Scan for the cell matching the given text and deliver its (x, y) coordinate at center. 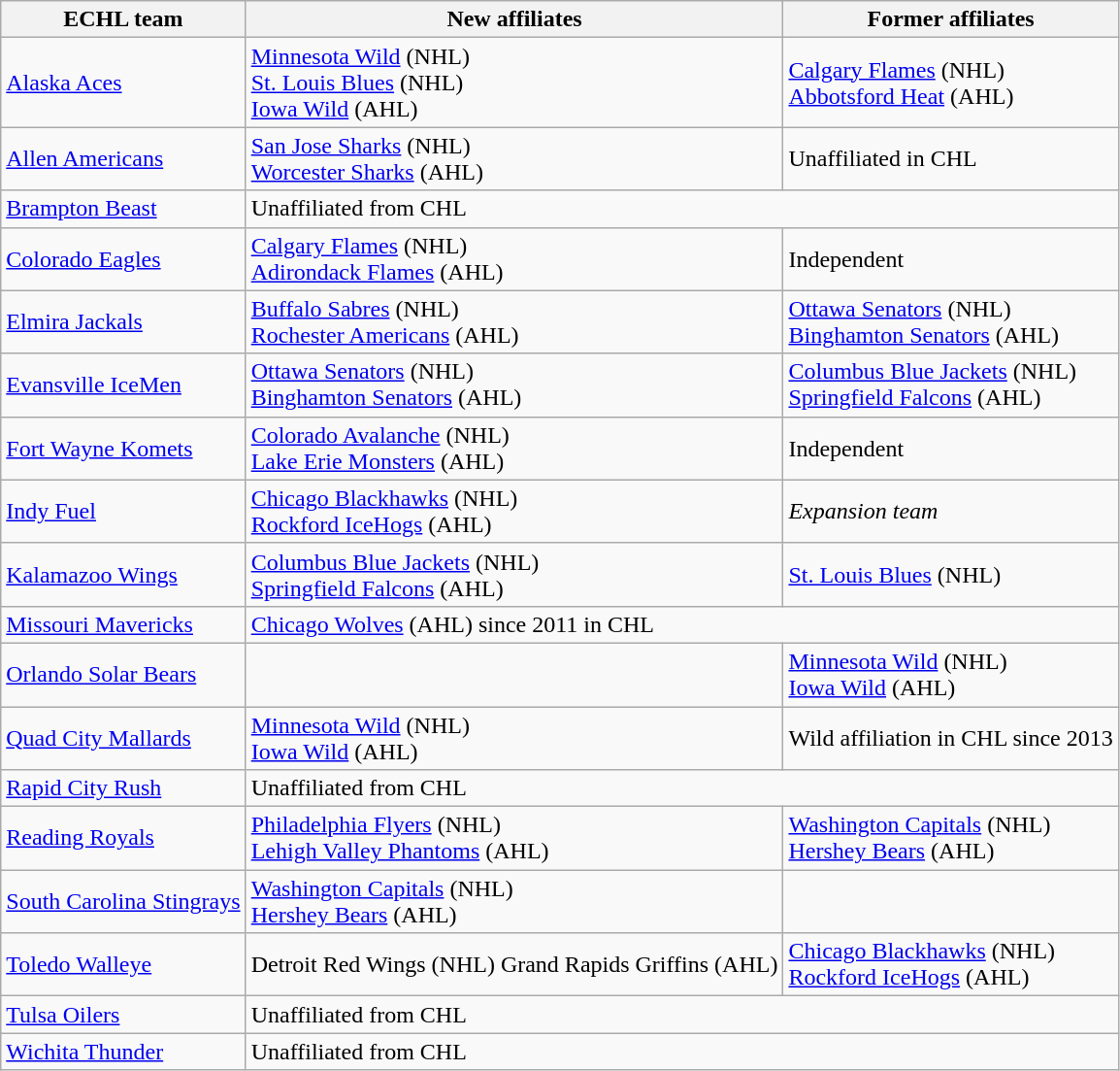
Buffalo Sabres (NHL)Rochester Americans (AHL) (514, 322)
Evansville IceMen (123, 385)
Wichita Thunder (123, 1052)
Orlando Solar Bears (123, 674)
Fort Wayne Komets (123, 449)
Kalamazoo Wings (123, 575)
Wild affiliation in CHL since 2013 (951, 738)
Alaska Aces (123, 83)
Minnesota Wild (NHL)St. Louis Blues (NHL)Iowa Wild (AHL) (514, 83)
Colorado Eagles (123, 258)
Reading Royals (123, 839)
Rapid City Rush (123, 788)
Calgary Flames (NHL)Adirondack Flames (AHL) (514, 258)
Indy Fuel (123, 511)
Expansion team (951, 511)
Tulsa Oilers (123, 1015)
Colorado Avalanche (NHL)Lake Erie Monsters (AHL) (514, 449)
Allen Americans (123, 159)
Quad City Mallards (123, 738)
Calgary Flames (NHL)Abbotsford Heat (AHL) (951, 83)
Missouri Mavericks (123, 624)
St. Louis Blues (NHL) (951, 575)
Philadelphia Flyers (NHL)Lehigh Valley Phantoms (AHL) (514, 839)
South Carolina Stingrays (123, 901)
Elmira Jackals (123, 322)
Brampton Beast (123, 209)
Detroit Red Wings (NHL) Grand Rapids Griffins (AHL) (514, 965)
Former affiliates (951, 19)
Unaffiliated in CHL (951, 159)
Chicago Wolves (AHL) since 2011 in CHL (681, 624)
San Jose Sharks (NHL)Worcester Sharks (AHL) (514, 159)
Toledo Walleye (123, 965)
ECHL team (123, 19)
New affiliates (514, 19)
